Determine the (X, Y) coordinate at the center of the cell enclosing the given text.  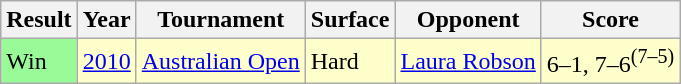
Opponent (468, 20)
Hard (350, 62)
Year (106, 20)
Result (39, 20)
Australian Open (220, 62)
Tournament (220, 20)
Surface (350, 20)
2010 (106, 62)
Win (39, 62)
Score (610, 20)
Laura Robson (468, 62)
6–1, 7–6(7–5) (610, 62)
